For the text-containing cell, return its midpoint in [X, Y] coordinate format. 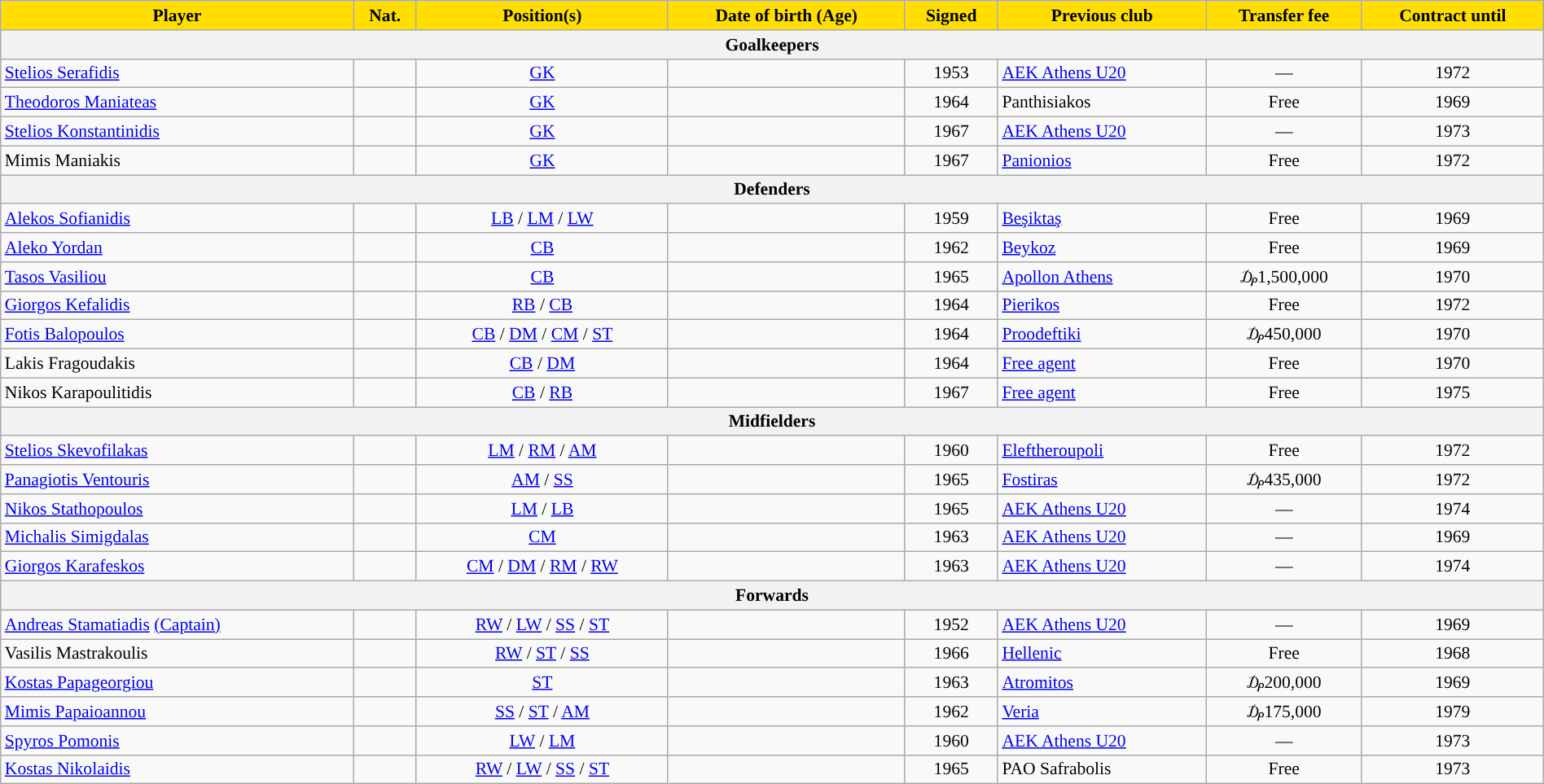
Panionios [1102, 160]
Signed [951, 15]
AM / SS [542, 480]
Stelios Konstantinidis [178, 132]
Position(s) [542, 15]
Midfielders [772, 422]
LM / RM / AM [542, 451]
Contract until [1453, 15]
Vasilis Mastrakoulis [178, 654]
1966 [951, 654]
Eleftheroupoli [1102, 451]
RB / CB [542, 305]
SS / ST / AM [542, 712]
1959 [951, 219]
1953 [951, 73]
Veria [1102, 712]
Transfer fee [1283, 15]
1979 [1453, 712]
Theodoros Maniateas [178, 103]
LW / LM [542, 741]
₯200,000 [1283, 683]
Fostiras [1102, 480]
₯450,000 [1283, 335]
RW / ST / SS [542, 654]
Defenders [772, 190]
Stelios Skevofilakas [178, 451]
1975 [1453, 392]
Giorgos Kefalidis [178, 305]
1952 [951, 624]
CM [542, 537]
Mimis Papaioannou [178, 712]
Kostas Papageorgiou [178, 683]
Nikos Stathopoulos [178, 509]
Nat. [384, 15]
LM / LB [542, 509]
Hellenic [1102, 654]
Pierikos [1102, 305]
Forwards [772, 596]
Goalkeepers [772, 45]
Alekos Sofianidis [178, 219]
Tasos Vasiliou [178, 277]
Kostas Nikolaidis [178, 769]
PAO Safrabolis [1102, 769]
Player [178, 15]
Aleko Yordan [178, 247]
Atromitos [1102, 683]
Date of birth (Age) [787, 15]
LB / LM / LW [542, 219]
₯435,000 [1283, 480]
Apollon Athens [1102, 277]
Spyros Pomonis [178, 741]
₯175,000 [1283, 712]
Andreas Stamatiadis (Captain) [178, 624]
Mimis Maniakis [178, 160]
₯1,500,000 [1283, 277]
Proodeftiki [1102, 335]
Panagiotis Ventouris [178, 480]
CB / RB [542, 392]
Beşiktaş [1102, 219]
Beykoz [1102, 247]
CB / DM [542, 364]
Nikos Karapoulitidis [178, 392]
Lakis Fragoudakis [178, 364]
Panthisiakos [1102, 103]
Michalis Simigdalas [178, 537]
ST [542, 683]
Stelios Serafidis [178, 73]
1968 [1453, 654]
CM / DM / RM / RW [542, 567]
Previous club [1102, 15]
Fotis Balopoulos [178, 335]
Giorgos Karafeskos [178, 567]
CB / DM / CM / ST [542, 335]
